Detect which cell encompasses the target text, then output its [x, y] center coordinate. 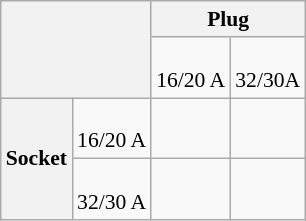
32/30A [268, 68]
32/30 A [112, 190]
Plug [228, 19]
Socket [36, 159]
